Return the (x, y) coordinate for the center point of the cell that contains the specified text.  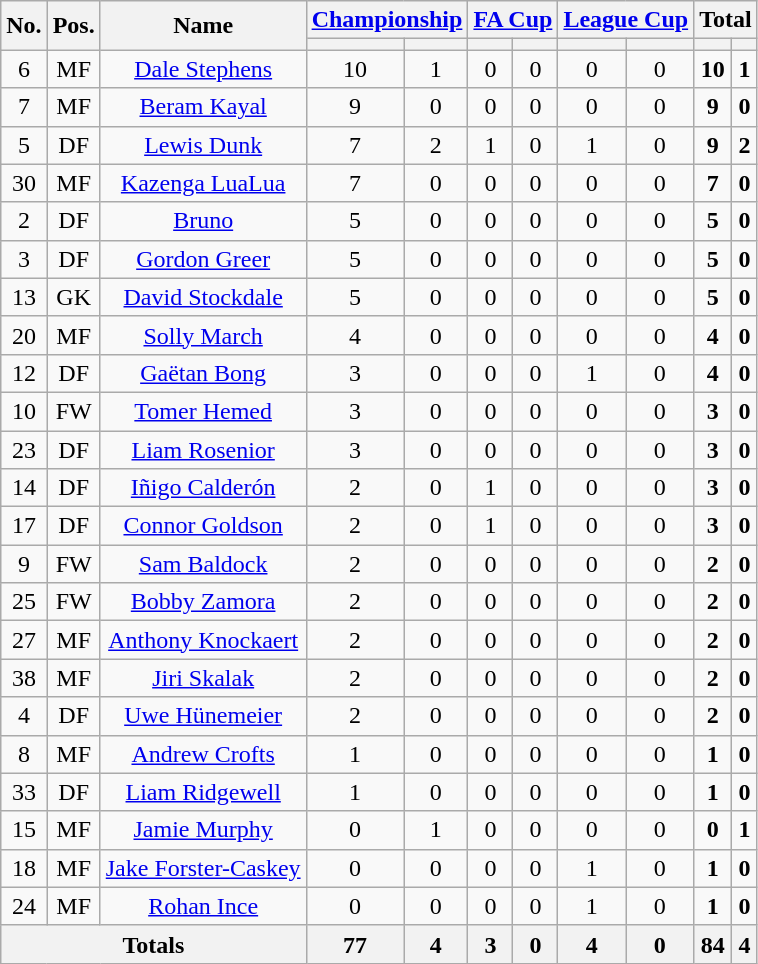
Pos. (74, 26)
Lewis Dunk (203, 145)
33 (24, 792)
Championship (387, 20)
Kazenga LuaLua (203, 183)
FA Cup (513, 20)
77 (355, 944)
38 (24, 678)
Tomer Hemed (203, 411)
6 (24, 69)
13 (24, 297)
Iñigo Calderón (203, 488)
15 (24, 830)
20 (24, 335)
GK (74, 297)
Sam Baldock (203, 564)
18 (24, 868)
24 (24, 906)
Liam Rosenior (203, 449)
Beram Kayal (203, 107)
Jamie Murphy (203, 830)
League Cup (626, 20)
Gordon Greer (203, 259)
Rohan Ince (203, 906)
Liam Ridgewell (203, 792)
Jiri Skalak (203, 678)
Jake Forster-Caskey (203, 868)
27 (24, 640)
30 (24, 183)
Bruno (203, 221)
Connor Goldson (203, 526)
8 (24, 754)
No. (24, 26)
12 (24, 373)
Total (726, 20)
Uwe Hünemeier (203, 716)
23 (24, 449)
14 (24, 488)
25 (24, 602)
17 (24, 526)
David Stockdale (203, 297)
Solly March (203, 335)
Bobby Zamora (203, 602)
Name (203, 26)
Anthony Knockaert (203, 640)
Totals (154, 944)
Andrew Crofts (203, 754)
Dale Stephens (203, 69)
84 (713, 944)
Gaëtan Bong (203, 373)
